Provide the [X, Y] coordinate of the cell's center where the given text is located.  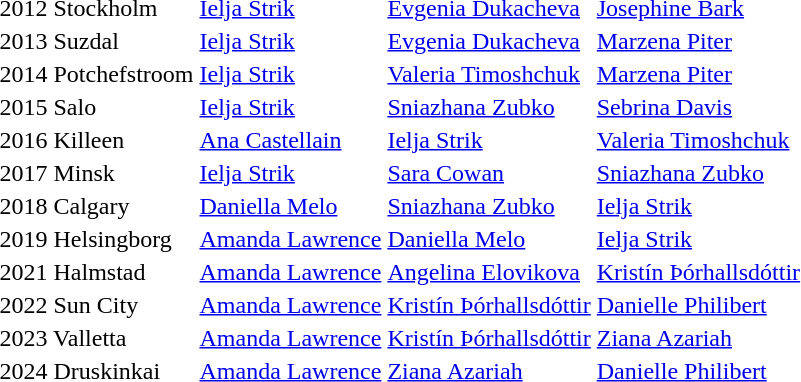
Evgenia Dukacheva [489, 41]
Sebrina Davis [698, 107]
Angelina Elovikova [489, 272]
Danielle Philibert [698, 305]
Ana Castellain [290, 140]
Sara Cowan [489, 173]
Ziana Azariah [698, 338]
